Capture the cell that displays the provided text and extract its [X, Y] central coordinate. 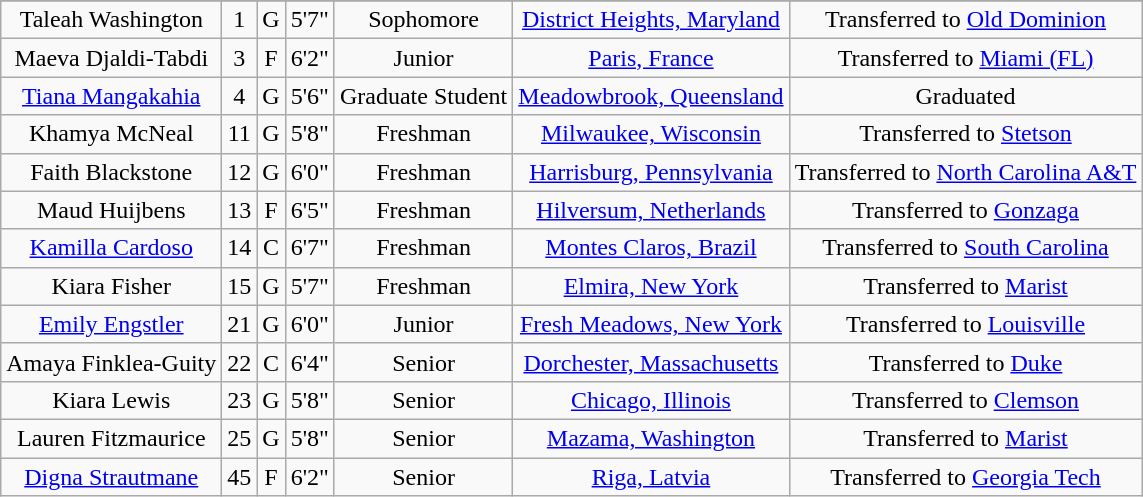
45 [240, 477]
Khamya McNeal [112, 134]
Transferred to Georgia Tech [966, 477]
Transferred to North Carolina A&T [966, 172]
Lauren Fitzmaurice [112, 438]
Harrisburg, Pennsylvania [651, 172]
11 [240, 134]
22 [240, 362]
Tiana Mangakahia [112, 96]
Fresh Meadows, New York [651, 324]
Transferred to South Carolina [966, 248]
21 [240, 324]
Faith Blackstone [112, 172]
Graduate Student [423, 96]
Digna Strautmane [112, 477]
Maud Huijbens [112, 210]
Kiara Lewis [112, 400]
Montes Claros, Brazil [651, 248]
5'6" [310, 96]
Transferred to Clemson [966, 400]
6'4" [310, 362]
14 [240, 248]
25 [240, 438]
6'5" [310, 210]
3 [240, 58]
Transferred to Old Dominion [966, 20]
Graduated [966, 96]
13 [240, 210]
Transferred to Stetson [966, 134]
Kamilla Cardoso [112, 248]
Dorchester, Massachusetts [651, 362]
Transferred to Duke [966, 362]
Hilversum, Netherlands [651, 210]
District Heights, Maryland [651, 20]
1 [240, 20]
Maeva Djaldi-Tabdi [112, 58]
Transferred to Miami (FL) [966, 58]
4 [240, 96]
Transferred to Louisville [966, 324]
Emily Engstler [112, 324]
Elmira, New York [651, 286]
Amaya Finklea-Guity [112, 362]
Riga, Latvia [651, 477]
Taleah Washington [112, 20]
15 [240, 286]
Transferred to Gonzaga [966, 210]
Mazama, Washington [651, 438]
12 [240, 172]
6'7" [310, 248]
Milwaukee, Wisconsin [651, 134]
Sophomore [423, 20]
23 [240, 400]
Paris, France [651, 58]
Kiara Fisher [112, 286]
Meadowbrook, Queensland [651, 96]
Chicago, Illinois [651, 400]
